Determine the (X, Y) coordinate at the center of the cell enclosing the given text.  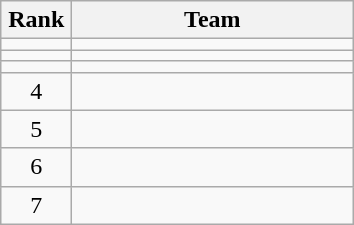
6 (36, 167)
5 (36, 129)
7 (36, 205)
4 (36, 91)
Rank (36, 20)
Team (212, 20)
